Pinpoint the cell where the given text exists, returning its [x, y] midpoint coordinate. 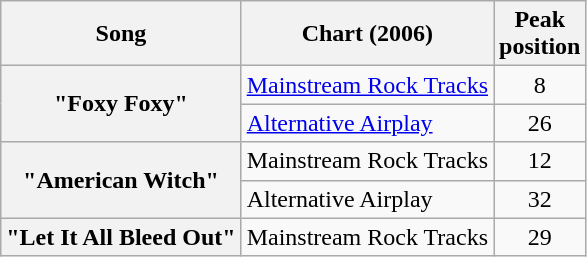
"Foxy Foxy" [121, 104]
8 [540, 85]
32 [540, 199]
Chart (2006) [367, 34]
"American Witch" [121, 180]
26 [540, 123]
29 [540, 237]
"Let It All Bleed Out" [121, 237]
12 [540, 161]
Song [121, 34]
Peakposition [540, 34]
